Search for the cell housing the specified text and yield its [x, y] center coordinate. 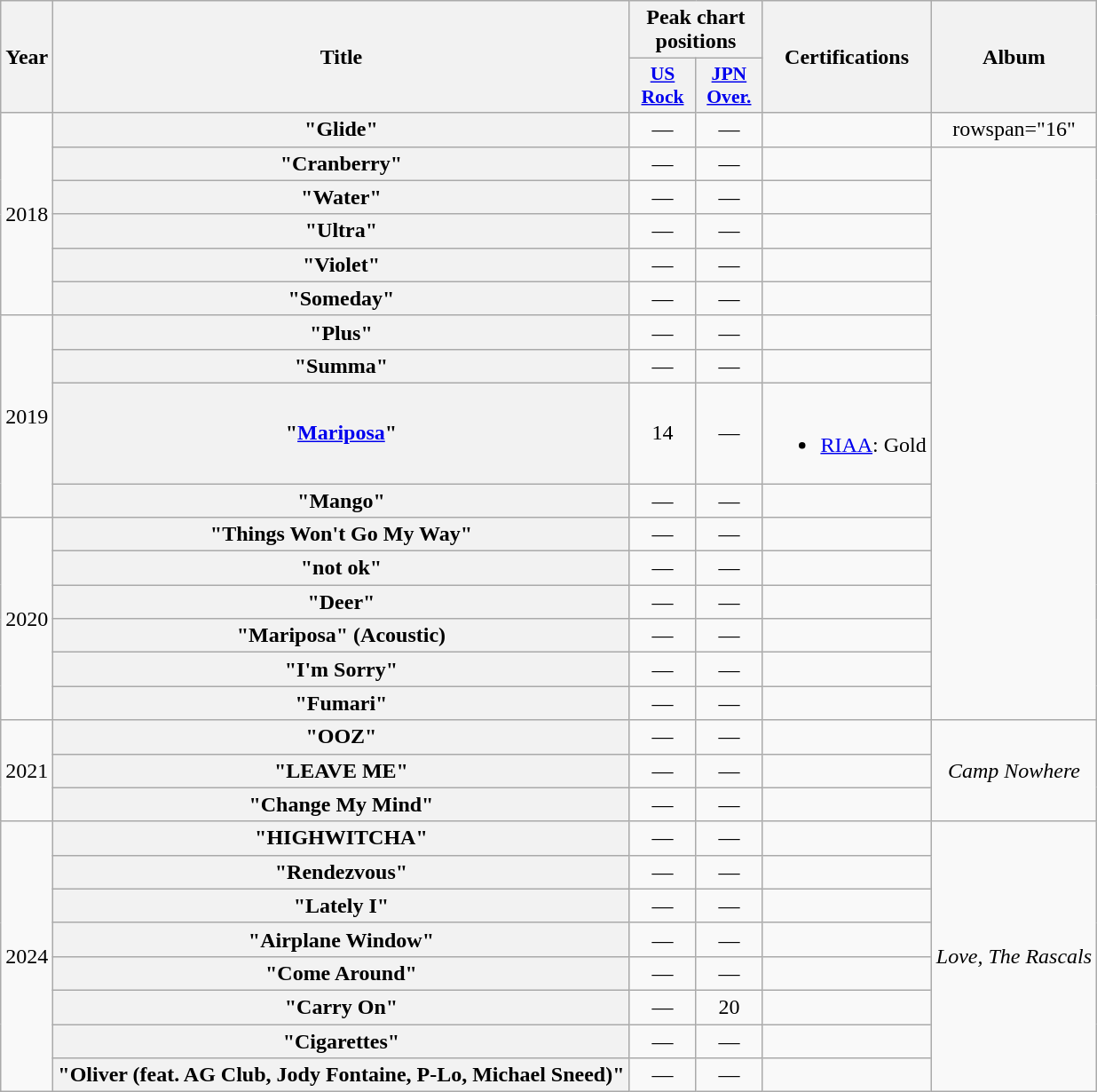
"Someday" [341, 298]
"Fumari" [341, 703]
rowspan="16" [1014, 130]
Love, The Rascals [1014, 956]
"Mariposa" [341, 433]
"Oliver (feat. AG Club, Jody Fontaine, P-Lo, Michael Sneed)" [341, 1075]
14 [662, 433]
"LEAVE ME" [341, 771]
"Violet" [341, 265]
Peak chart positions [696, 30]
Certifications [847, 57]
"Change My Mind" [341, 804]
Year [27, 57]
"not ok" [341, 568]
"Come Around" [341, 973]
2018 [27, 214]
"Glide" [341, 130]
20 [730, 1007]
2019 [27, 415]
"Summa" [341, 366]
Album [1014, 57]
"Cranberry" [341, 163]
Title [341, 57]
"Ultra" [341, 231]
"Cigarettes" [341, 1041]
"Deer" [341, 602]
2020 [27, 619]
"Rendezvous" [341, 872]
2021 [27, 771]
USRock [662, 85]
"Carry On" [341, 1007]
RIAA: Gold [847, 433]
"Lately I" [341, 906]
JPNOver. [730, 85]
"Water" [341, 197]
"OOZ" [341, 737]
2024 [27, 956]
"HIGHWITCHA" [341, 838]
"Things Won't Go My Way" [341, 534]
Camp Nowhere [1014, 771]
"Mariposa" (Acoustic) [341, 636]
"Mango" [341, 500]
"Airplane Window" [341, 939]
"I'm Sorry" [341, 669]
"Plus" [341, 332]
